From the cell containing the given text, extract its center point as [x, y] coordinate. 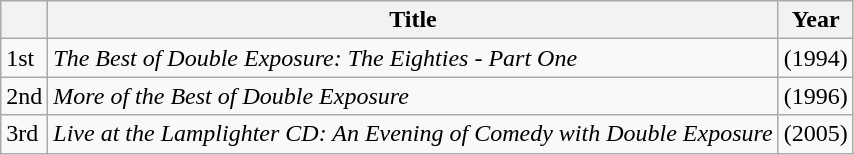
Live at the Lamplighter CD: An Evening of Comedy with Double Exposure [413, 134]
(1994) [816, 58]
More of the Best of Double Exposure [413, 96]
(1996) [816, 96]
2nd [24, 96]
3rd [24, 134]
Year [816, 20]
Title [413, 20]
(2005) [816, 134]
1st [24, 58]
The Best of Double Exposure: The Eighties - Part One [413, 58]
